Return [X, Y] of the center of cell containing provided text 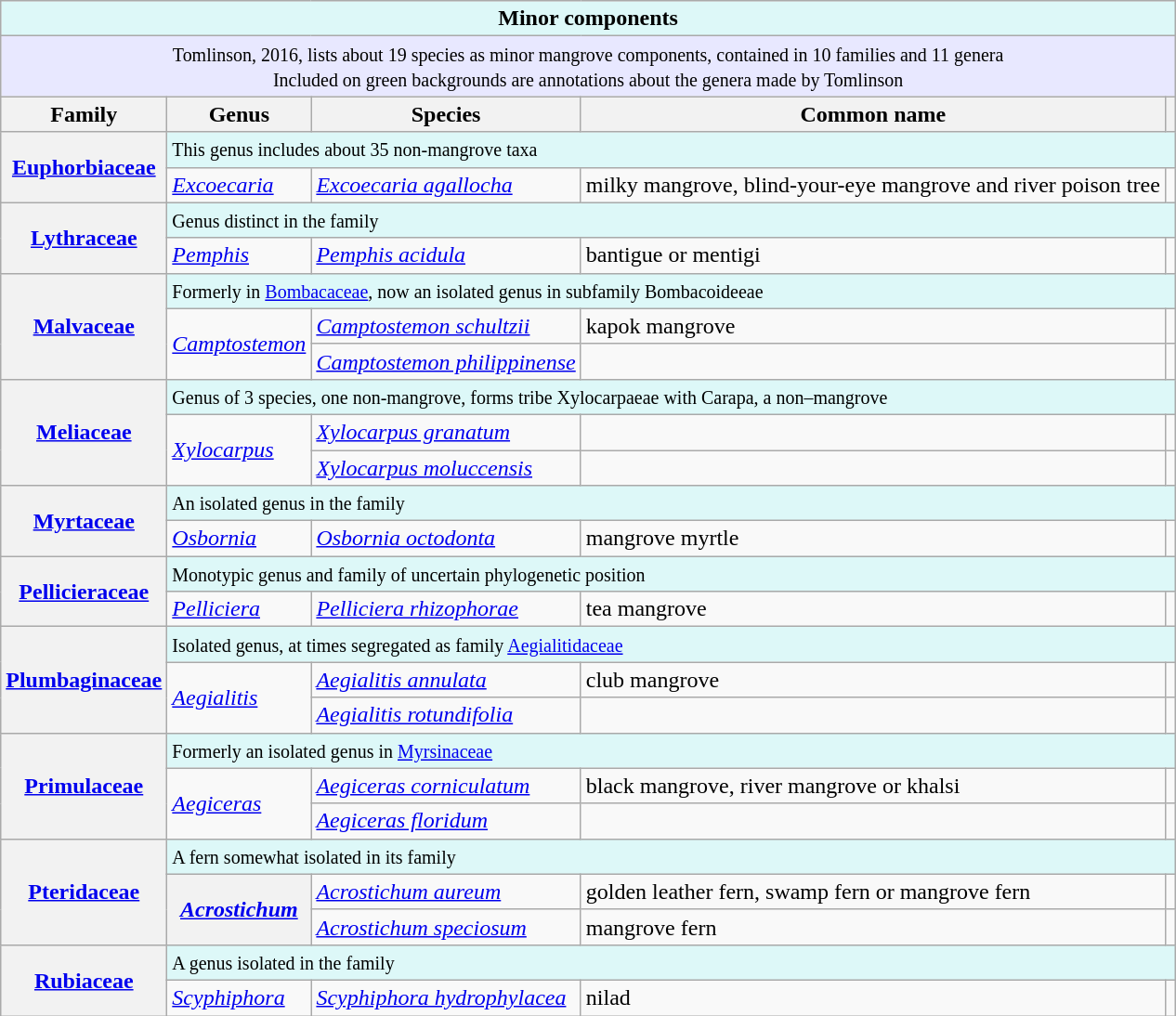
Species [446, 114]
Monotypic genus and family of uncertain phylogenetic position [672, 574]
Excoecaria [240, 185]
Aegialitis annulata [446, 680]
Camptostemon [240, 344]
black mangrove, river mangrove or khalsi [873, 786]
Acrostichum aureum [446, 892]
Genus distinct in the family [672, 220]
Acrostichum speciosum [446, 927]
Isolated genus, at times segregated as family Aegialitidaceae [672, 645]
Lythraceae [84, 238]
Osbornia octodonta [446, 539]
Camptostemon philippinense [446, 361]
Pemphis [240, 255]
Aegiceras floridum [446, 821]
Pelliciera [240, 609]
Xylocarpus granatum [446, 432]
Aegialitis [240, 697]
Formerly in Bombacaceae, now an isolated genus in subfamily Bombacoideeae [672, 291]
Osbornia [240, 539]
Aegialitis rotundifolia [446, 715]
Xylocarpus [240, 449]
Xylocarpus moluccensis [446, 467]
Rubiaceae [84, 980]
Formerly an isolated genus in Myrsinaceae [672, 750]
Aegiceras corniculatum [446, 786]
nilad [873, 997]
Camptostemon schultzii [446, 326]
Malvaceae [84, 326]
This genus includes about 35 non-mangrove taxa [672, 150]
Genus of 3 species, one non-mangrove, forms tribe Xylocarpaeae with Carapa, a non–mangrove [672, 397]
Pelliciera rhizophorae [446, 609]
Primulaceae [84, 786]
Minor components [589, 19]
club mangrove [873, 680]
tea mangrove [873, 609]
Scyphiphora [240, 997]
milky mangrove, blind-your-eye mangrove and river poison tree [873, 185]
kapok mangrove [873, 326]
bantigue or mentigi [873, 255]
mangrove myrtle [873, 539]
A genus isolated in the family [672, 962]
Euphorbiaceae [84, 167]
Scyphiphora hydrophylacea [446, 997]
A fern somewhat isolated in its family [672, 856]
Family [84, 114]
Pemphis acidula [446, 255]
An isolated genus in the family [672, 503]
Acrostichum [240, 909]
Excoecaria agallocha [446, 185]
Common name [873, 114]
Plumbaginaceae [84, 680]
Pellicieraceae [84, 592]
Myrtaceae [84, 521]
Meliaceae [84, 432]
Genus [240, 114]
golden leather fern, swamp fern or mangrove fern [873, 892]
Aegiceras [240, 803]
mangrove fern [873, 927]
Pteridaceae [84, 892]
